From the cell containing the given text, extract its center point as (x, y) coordinate. 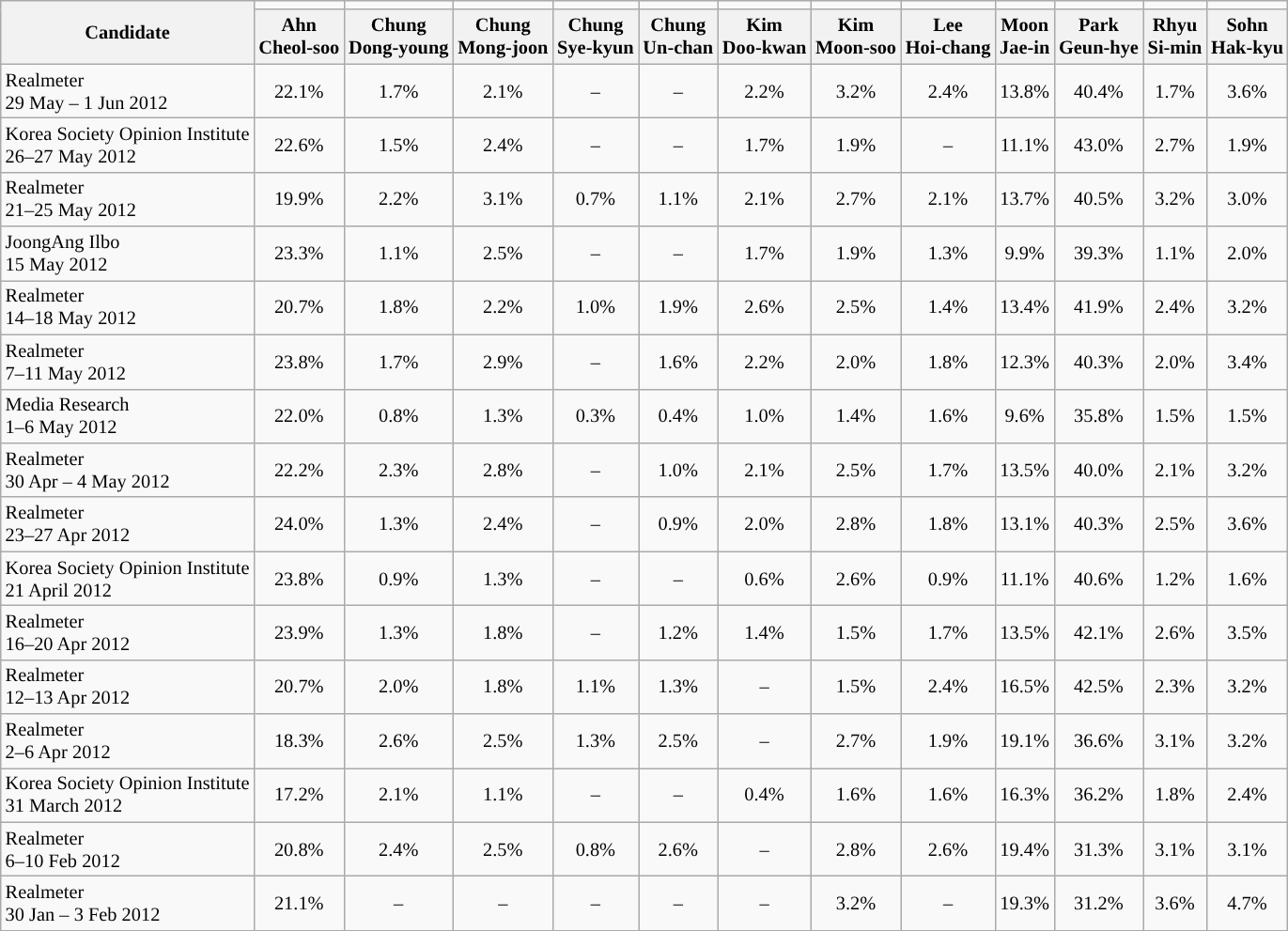
3.0% (1248, 199)
9.9% (1024, 254)
23.9% (299, 632)
43.0% (1099, 145)
ChungSye-kyun (596, 37)
KimDoo-kwan (765, 37)
41.9% (1099, 307)
RhyuSi-min (1174, 37)
Realmeter14–18 May 2012 (128, 307)
AhnCheol-soo (299, 37)
ChungUn-chan (678, 37)
MoonJae-in (1024, 37)
16.5% (1024, 687)
13.8% (1024, 91)
24.0% (299, 524)
40.5% (1099, 199)
Realmeter12–13 Apr 2012 (128, 687)
Media Research1–6 May 2012 (128, 416)
42.1% (1099, 632)
19.9% (299, 199)
13.1% (1024, 524)
13.4% (1024, 307)
Realmeter30 Apr – 4 May 2012 (128, 470)
36.2% (1099, 795)
ChungDong-young (398, 37)
16.3% (1024, 795)
40.0% (1099, 470)
40.4% (1099, 91)
Realmeter2–6 Apr 2012 (128, 741)
2.9% (503, 362)
20.8% (299, 849)
Korea Society Opinion Institute31 March 2012 (128, 795)
Realmeter30 Jan – 3 Feb 2012 (128, 903)
Realmeter21–25 May 2012 (128, 199)
Candidate (128, 32)
Realmeter7–11 May 2012 (128, 362)
36.6% (1099, 741)
3.4% (1248, 362)
Realmeter6–10 Feb 2012 (128, 849)
SohnHak-kyu (1248, 37)
19.4% (1024, 849)
18.3% (299, 741)
Realmeter23–27 Apr 2012 (128, 524)
19.1% (1024, 741)
LeeHoi-chang (948, 37)
40.6% (1099, 579)
ChungMong-joon (503, 37)
22.0% (299, 416)
Korea Society Opinion Institute21 April 2012 (128, 579)
22.6% (299, 145)
3.5% (1248, 632)
Korea Society Opinion Institute26–27 May 2012 (128, 145)
35.8% (1099, 416)
17.2% (299, 795)
0.6% (765, 579)
0.7% (596, 199)
13.7% (1024, 199)
31.2% (1099, 903)
0.3% (596, 416)
19.3% (1024, 903)
39.3% (1099, 254)
22.1% (299, 91)
22.2% (299, 470)
12.3% (1024, 362)
JoongAng Ilbo15 May 2012 (128, 254)
31.3% (1099, 849)
23.3% (299, 254)
42.5% (1099, 687)
Realmeter29 May – 1 Jun 2012 (128, 91)
4.7% (1248, 903)
KimMoon-soo (856, 37)
ParkGeun-hye (1099, 37)
Realmeter16–20 Apr 2012 (128, 632)
9.6% (1024, 416)
21.1% (299, 903)
